For the text-containing cell, return its midpoint in (X, Y) coordinate format. 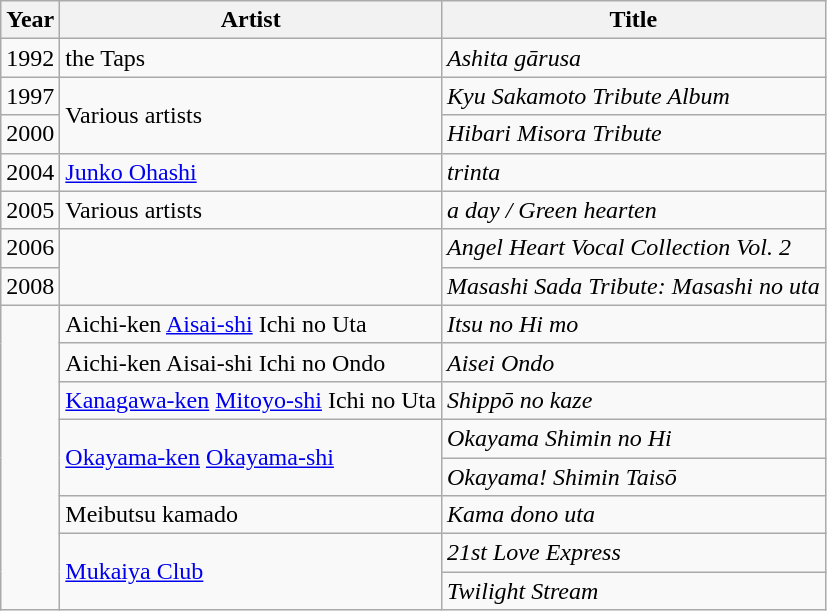
Twilight Stream (633, 591)
2005 (30, 210)
Year (30, 20)
Aichi-ken Aisai-shi Ichi no Ondo (251, 362)
Okayama Shimin no Hi (633, 438)
Title (633, 20)
2000 (30, 134)
Hibari Misora Tribute (633, 134)
Meibutsu kamado (251, 515)
Angel Heart Vocal Collection Vol. 2 (633, 248)
Okayama! Shimin Taisō (633, 477)
Kanagawa-ken Mitoyo-shi Ichi no Uta (251, 400)
trinta (633, 172)
1997 (30, 96)
Junko Ohashi (251, 172)
a day / Green hearten (633, 210)
Shippō no kaze (633, 400)
2004 (30, 172)
Masashi Sada Tribute: Masashi no uta (633, 286)
Artist (251, 20)
21st Love Express (633, 553)
the Taps (251, 58)
2008 (30, 286)
Aisei Ondo (633, 362)
Kyu Sakamoto Tribute Album (633, 96)
Mukaiya Club (251, 572)
Ashita gārusa (633, 58)
1992 (30, 58)
Itsu no Hi mo (633, 324)
Aichi-ken Aisai-shi Ichi no Uta (251, 324)
2006 (30, 248)
Kama dono uta (633, 515)
Okayama-ken Okayama-shi (251, 457)
